Search for the cell housing the specified text and yield its [X, Y] center coordinate. 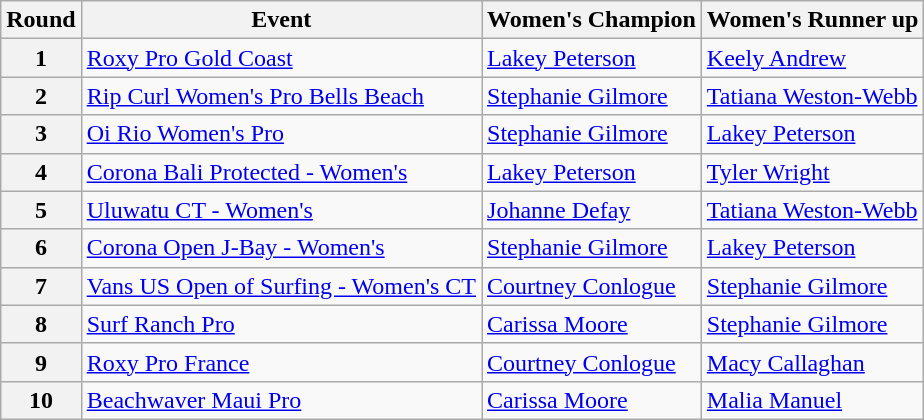
Tyler Wright [812, 172]
8 [41, 324]
Roxy Pro Gold Coast [281, 58]
Beachwaver Maui Pro [281, 400]
1 [41, 58]
Rip Curl Women's Pro Bells Beach [281, 96]
Surf Ranch Pro [281, 324]
Johanne Defay [592, 210]
3 [41, 134]
10 [41, 400]
9 [41, 362]
2 [41, 96]
Round [41, 20]
4 [41, 172]
Corona Bali Protected - Women's [281, 172]
Keely Andrew [812, 58]
7 [41, 286]
Macy Callaghan [812, 362]
Uluwatu CT - Women's [281, 210]
Roxy Pro France [281, 362]
Malia Manuel [812, 400]
Women's Runner up [812, 20]
Vans US Open of Surfing - Women's CT [281, 286]
Event [281, 20]
Corona Open J-Bay - Women's [281, 248]
Oi Rio Women's Pro [281, 134]
Women's Champion [592, 20]
6 [41, 248]
5 [41, 210]
